Find where the given text appears and provide that cell's center as (x, y) coordinate. 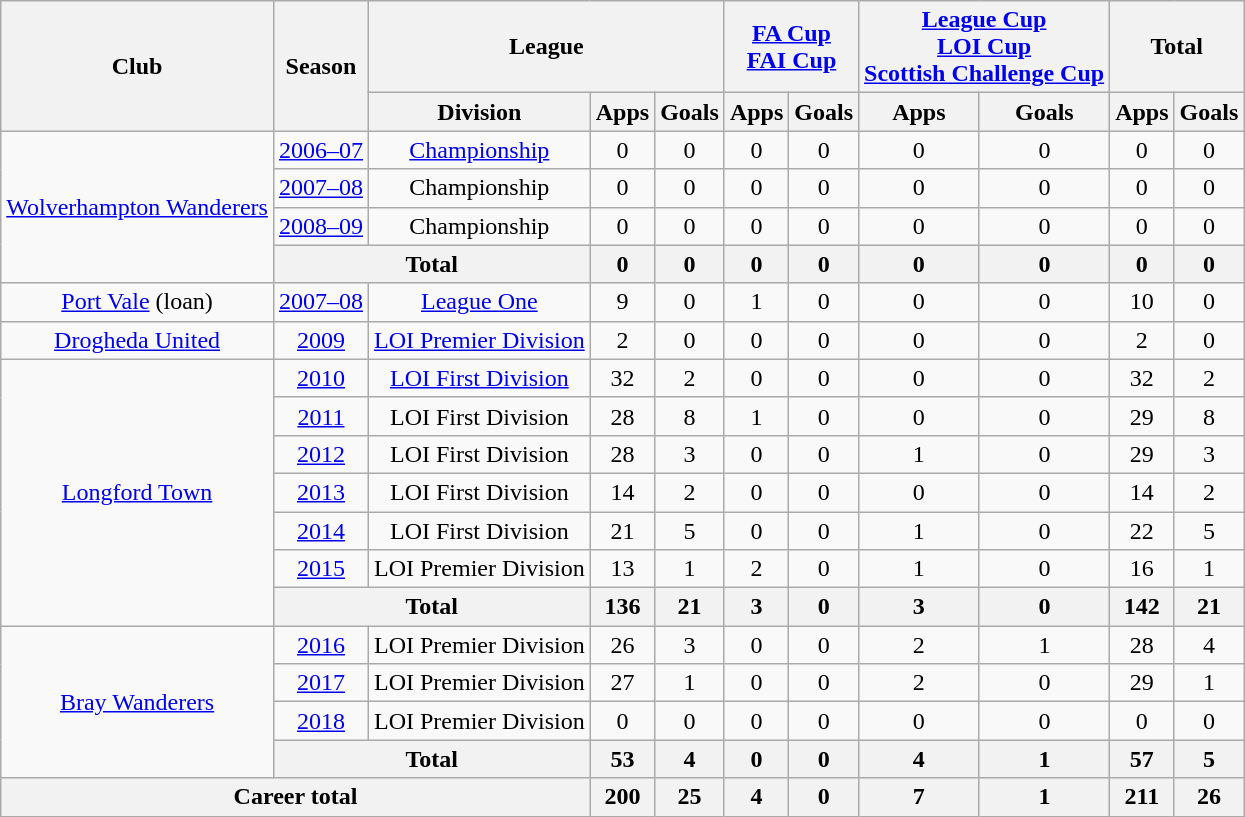
7 (920, 797)
2009 (320, 340)
2011 (320, 416)
27 (622, 683)
League One (479, 302)
2014 (320, 531)
136 (622, 607)
2013 (320, 492)
Wolverhampton Wanderers (138, 207)
Longford Town (138, 492)
Port Vale (loan) (138, 302)
FA CupFAI Cup (791, 47)
2010 (320, 378)
2012 (320, 454)
25 (690, 797)
League (546, 47)
2016 (320, 645)
10 (1142, 302)
200 (622, 797)
Division (479, 112)
Drogheda United (138, 340)
53 (622, 759)
13 (622, 569)
2018 (320, 721)
57 (1142, 759)
16 (1142, 569)
2006–07 (320, 150)
211 (1142, 797)
22 (1142, 531)
Club (138, 66)
142 (1142, 607)
2015 (320, 569)
Season (320, 66)
Bray Wanderers (138, 702)
Career total (296, 797)
2017 (320, 683)
2008–09 (320, 226)
9 (622, 302)
League CupLOI CupScottish Challenge Cup (984, 47)
